Identify which cell holds the provided text, then report its [x, y] central coordinate. 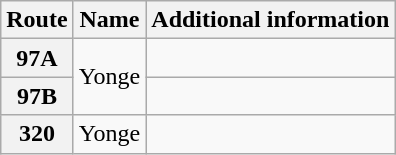
Route [37, 20]
Name [110, 20]
97B [37, 96]
97A [37, 58]
320 [37, 134]
Additional information [270, 20]
